Extract the (X, Y) coordinate from the center of the cell holding the provided text.  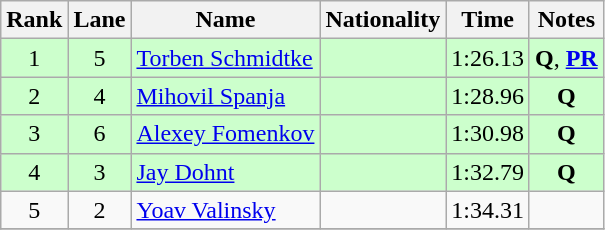
1:26.13 (488, 58)
1:30.98 (488, 134)
1:34.31 (488, 210)
Torben Schmidtke (226, 58)
Rank (34, 20)
Name (226, 20)
1 (34, 58)
Jay Dohnt (226, 172)
Time (488, 20)
Nationality (383, 20)
Lane (100, 20)
1:28.96 (488, 96)
1:32.79 (488, 172)
Q, PR (566, 58)
Mihovil Spanja (226, 96)
Yoav Valinsky (226, 210)
Alexey Fomenkov (226, 134)
Notes (566, 20)
6 (100, 134)
